Scan for the cell matching the given text and deliver its (x, y) coordinate at center. 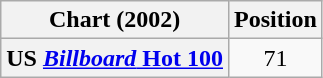
Chart (2002) (115, 20)
Position (276, 20)
71 (276, 58)
US Billboard Hot 100 (115, 58)
